Output the (X, Y) coordinate of the center of the cell containing the given text.  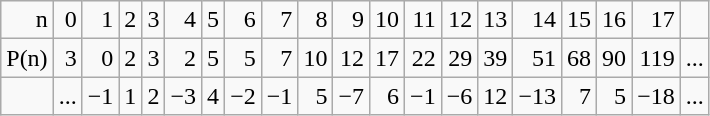
29 (460, 58)
90 (614, 58)
−13 (538, 96)
15 (578, 20)
−6 (460, 96)
22 (424, 58)
14 (538, 20)
n (27, 20)
9 (352, 20)
11 (424, 20)
39 (496, 58)
−18 (656, 96)
119 (656, 58)
51 (538, 58)
68 (578, 58)
8 (316, 20)
13 (496, 20)
−3 (184, 96)
P(n) (27, 58)
−2 (244, 96)
16 (614, 20)
−7 (352, 96)
